Scan for the cell matching the given text and deliver its [X, Y] coordinate at center. 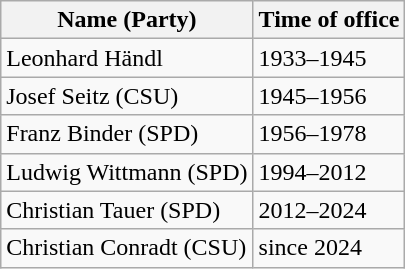
since 2024 [329, 248]
Name (Party) [127, 20]
1933–1945 [329, 58]
Ludwig Wittmann (SPD) [127, 172]
Josef Seitz (CSU) [127, 96]
1945–1956 [329, 96]
1994–2012 [329, 172]
Franz Binder (SPD) [127, 134]
2012–2024 [329, 210]
Time of office [329, 20]
Leonhard Händl [127, 58]
Christian Conradt (CSU) [127, 248]
1956–1978 [329, 134]
Christian Tauer (SPD) [127, 210]
